Identify which cell holds the provided text, then report its [x, y] central coordinate. 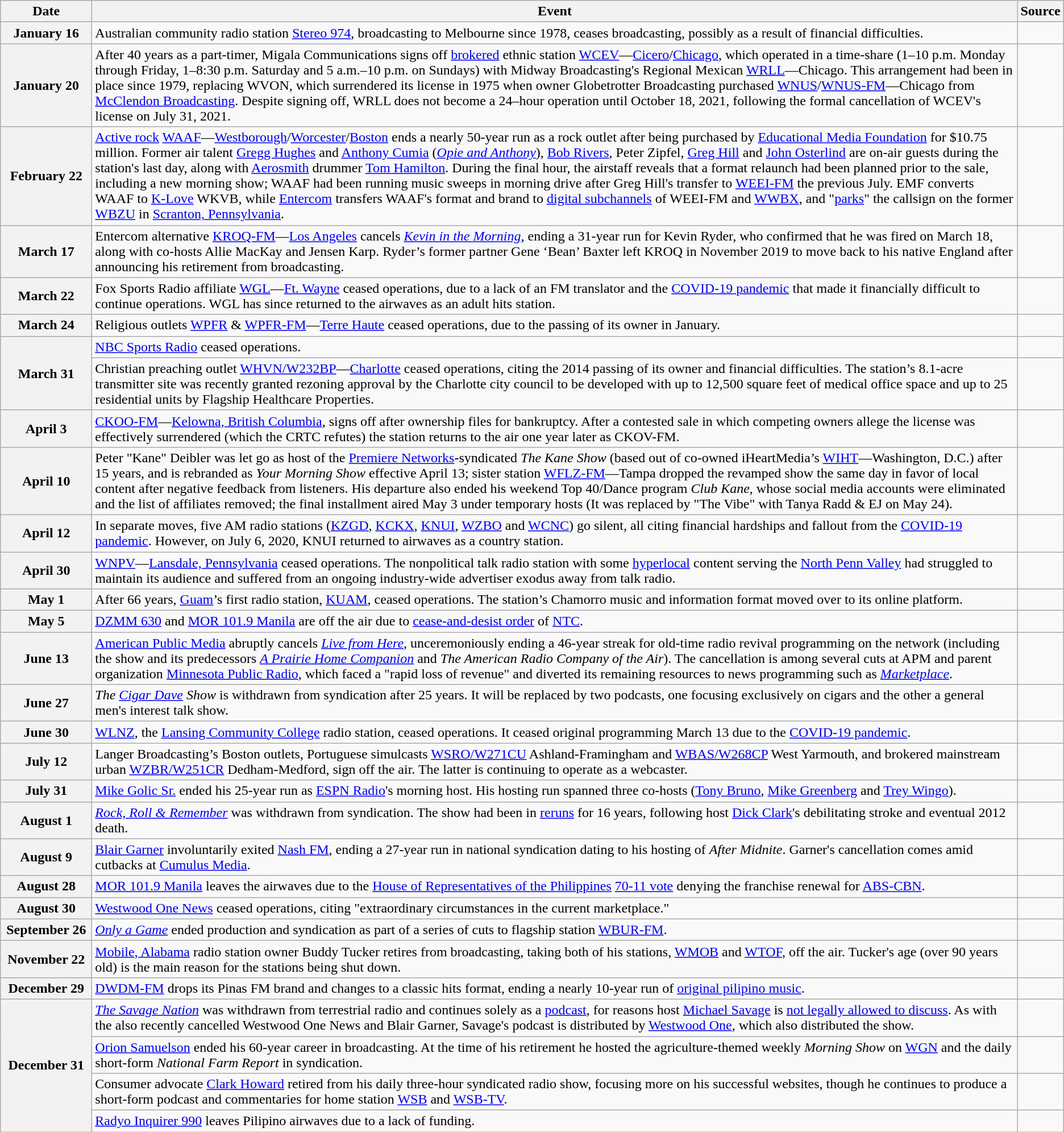
Source [1040, 11]
Religious outlets WPFR & WPFR-FM—Terre Haute ceased operations, due to the passing of its owner in January. [555, 325]
May 5 [47, 621]
April 12 [47, 533]
NBC Sports Radio ceased operations. [555, 347]
April 30 [47, 570]
February 22 [47, 176]
March 31 [47, 373]
December 29 [47, 988]
July 12 [47, 762]
August 1 [47, 820]
Event [555, 11]
July 31 [47, 791]
August 28 [47, 886]
August 9 [47, 857]
Radyo Inquirer 990 leaves Pilipino airwaves due to a lack of funding. [555, 1121]
June 27 [47, 703]
January 16 [47, 33]
Date [47, 11]
Only a Game ended production and syndication as part of a series of cuts to flagship station WBUR-FM. [555, 930]
April 3 [47, 429]
August 30 [47, 908]
April 10 [47, 481]
September 26 [47, 930]
MOR 101.9 Manila leaves the airwaves due to the House of Representatives of the Philippines 70-11 vote denying the franchise renewal for ABS-CBN. [555, 886]
March 22 [47, 296]
May 1 [47, 600]
June 13 [47, 658]
November 22 [47, 959]
Westwood One News ceased operations, citing "extraordinary circumstances in the current marketplace." [555, 908]
June 30 [47, 732]
March 24 [47, 325]
March 17 [47, 251]
December 31 [47, 1065]
DWDM-FM drops its Pinas FM brand and changes to a classic hits format, ending a nearly 10-year run of original pilipino music. [555, 988]
January 20 [47, 85]
WLNZ, the Lansing Community College radio station, ceased operations. It ceased original programming March 13 due to the COVID-19 pandemic. [555, 732]
DZMM 630 and MOR 101.9 Manila are off the air due to cease-and-desist order of NTC. [555, 621]
